Return the [X, Y] coordinate for the center point of the cell that contains the specified text.  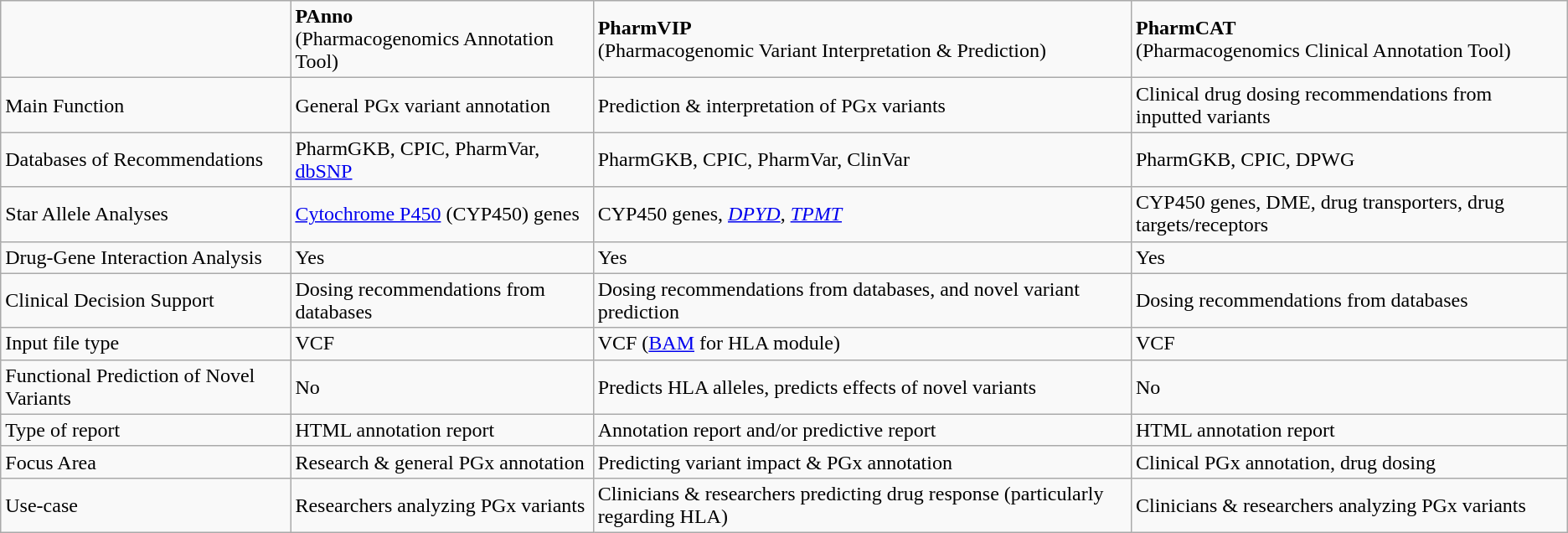
Databases of Recommendations [146, 159]
PAnno(Pharmacogenomics Annotation Tool) [442, 39]
Drug-Gene Interaction Analysis [146, 257]
PharmGKB, CPIC, PharmVar, dbSNP [442, 159]
Research & general PGx annotation [442, 462]
Clinicians & researchers predicting drug response (particularly regarding HLA) [862, 505]
PharmCAT(Pharmacogenomics Clinical Annotation Tool) [1349, 39]
Star Allele Analyses [146, 215]
Researchers analyzing PGx variants [442, 505]
Main Function [146, 106]
General PGx variant annotation [442, 106]
Clinicians & researchers analyzing PGx variants [1349, 505]
Prediction & interpretation of PGx variants [862, 106]
Dosing recommendations from databases, and novel variant prediction [862, 300]
CYP450 genes, DPYD, TPMT [862, 215]
Predicting variant impact & PGx annotation [862, 462]
CYP450 genes, DME, drug transporters, drug targets/receptors [1349, 215]
Input file type [146, 344]
Functional Prediction of Novel Variants [146, 387]
PharmGKB, CPIC, DPWG [1349, 159]
Annotation report and/or predictive report [862, 430]
Clinical PGx annotation, drug dosing [1349, 462]
Type of report [146, 430]
Cytochrome P450 (CYP450) genes [442, 215]
Use-case [146, 505]
Predicts HLA alleles, predicts effects of novel variants [862, 387]
Focus Area [146, 462]
PharmGKB, CPIC, PharmVar, ClinVar [862, 159]
VCF (BAM for HLA module) [862, 344]
Clinical drug dosing recommendations from inputted variants [1349, 106]
Clinical Decision Support [146, 300]
PharmVIP(Pharmacogenomic Variant Interpretation & Prediction) [862, 39]
